Scan for the cell matching the given text and deliver its [x, y] coordinate at center. 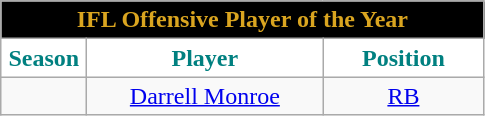
Position [404, 58]
RB [404, 96]
IFL Offensive Player of the Year [242, 20]
Darrell Monroe [205, 96]
Season [44, 58]
Player [205, 58]
